Provide the [x, y] coordinate of the cell's center where the given text is located.  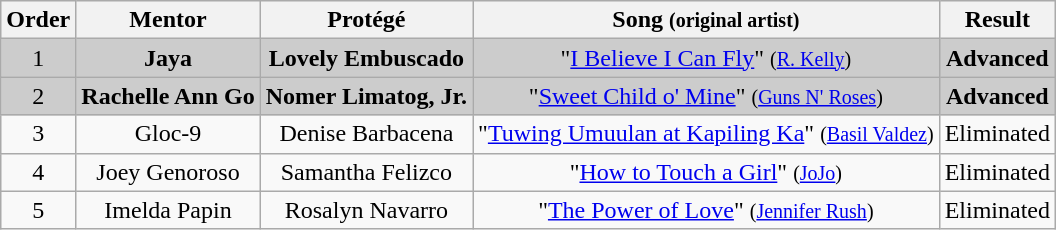
Imelda Papin [168, 210]
1 [38, 58]
Result [997, 20]
Protégé [366, 20]
Joey Genoroso [168, 172]
Song (original artist) [706, 20]
Gloc-9 [168, 134]
5 [38, 210]
"How to Touch a Girl" (JoJo) [706, 172]
3 [38, 134]
Lovely Embuscado [366, 58]
Mentor [168, 20]
Rachelle Ann Go [168, 96]
Samantha Felizco [366, 172]
"The Power of Love" (Jennifer Rush) [706, 210]
2 [38, 96]
"I Believe I Can Fly" (R. Kelly) [706, 58]
"Sweet Child o' Mine" (Guns N' Roses) [706, 96]
Denise Barbacena [366, 134]
Jaya [168, 58]
Rosalyn Navarro [366, 210]
"Tuwing Umuulan at Kapiling Ka" (Basil Valdez) [706, 134]
Nomer Limatog, Jr. [366, 96]
4 [38, 172]
Order [38, 20]
